Find where the given text appears and provide that cell's center as (x, y) coordinate. 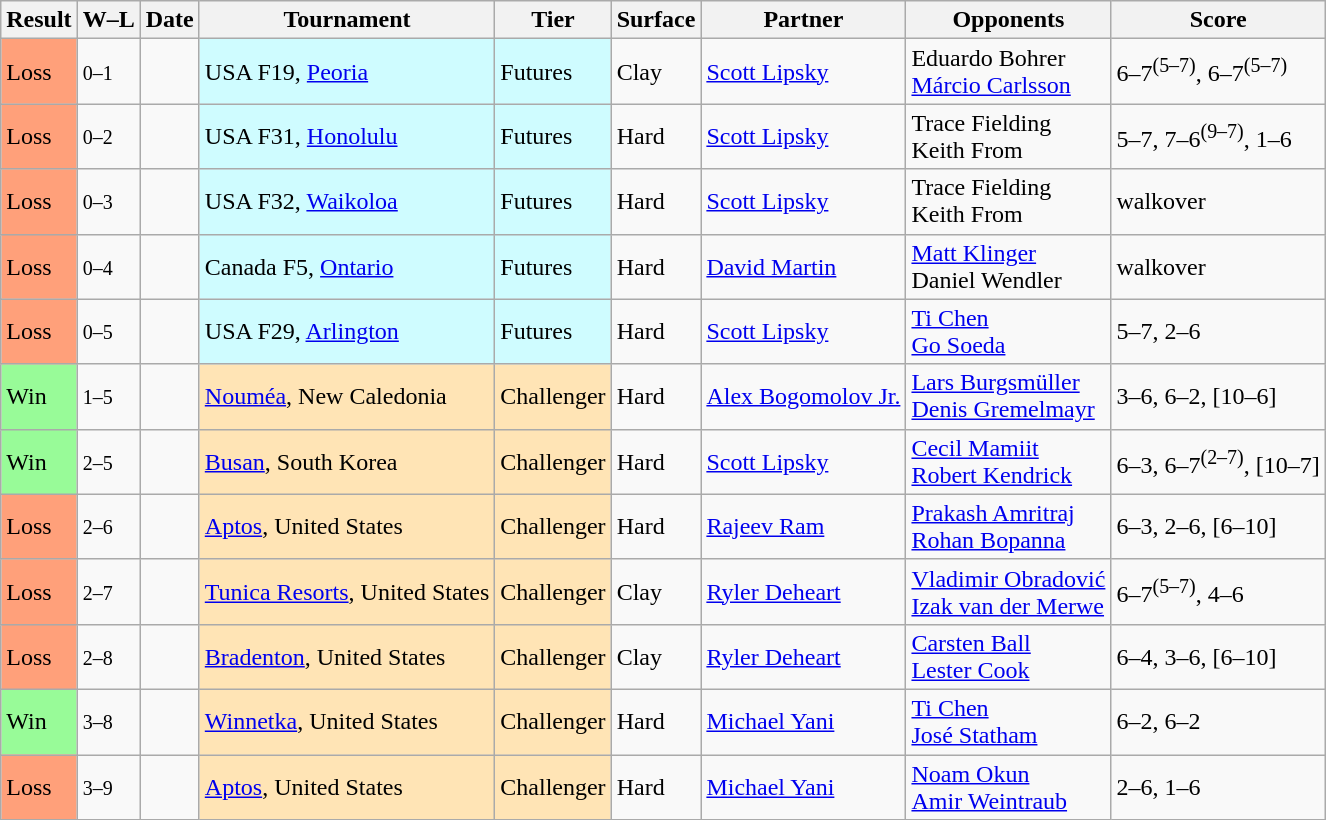
2–7 (108, 592)
USA F32, Waikoloa (347, 202)
1–5 (108, 396)
Busan, South Korea (347, 462)
Ti Chen José Statham (1008, 722)
W–L (108, 20)
USA F29, Arlington (347, 332)
2–5 (108, 462)
USA F19, Peoria (347, 72)
6–2, 6–2 (1218, 722)
Tournament (347, 20)
Carsten Ball Lester Cook (1008, 656)
3–8 (108, 722)
Noam Okun Amir Weintraub (1008, 786)
5–7, 7–6(9–7), 1–6 (1218, 136)
6–3, 6–7(2–7), [10–7] (1218, 462)
6–7(5–7), 4–6 (1218, 592)
3–9 (108, 786)
Nouméa, New Caledonia (347, 396)
5–7, 2–6 (1218, 332)
Lars Burgsmüller Denis Gremelmayr (1008, 396)
Matt Klinger Daniel Wendler (1008, 266)
2–6 (108, 526)
Opponents (1008, 20)
6–7(5–7), 6–7(5–7) (1218, 72)
Vladimir Obradović Izak van der Merwe (1008, 592)
Rajeev Ram (804, 526)
Prakash Amritraj Rohan Bopanna (1008, 526)
Date (170, 20)
Result (39, 20)
Tunica Resorts, United States (347, 592)
6–4, 3–6, [6–10] (1218, 656)
David Martin (804, 266)
Tier (553, 20)
0–1 (108, 72)
0–3 (108, 202)
2–8 (108, 656)
0–4 (108, 266)
Bradenton, United States (347, 656)
Alex Bogomolov Jr. (804, 396)
Surface (656, 20)
Partner (804, 20)
3–6, 6–2, [10–6] (1218, 396)
Winnetka, United States (347, 722)
0–5 (108, 332)
0–2 (108, 136)
Ti Chen Go Soeda (1008, 332)
2–6, 1–6 (1218, 786)
USA F31, Honolulu (347, 136)
Score (1218, 20)
Eduardo Bohrer Márcio Carlsson (1008, 72)
Cecil Mamiit Robert Kendrick (1008, 462)
6–3, 2–6, [6–10] (1218, 526)
Canada F5, Ontario (347, 266)
